Locate the cell with the specified text and output its [X, Y] center coordinate. 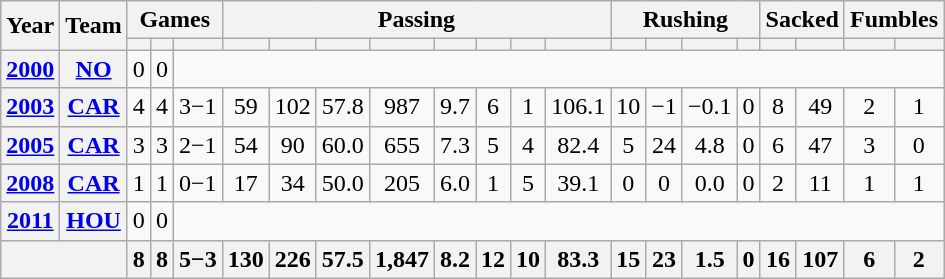
Team [94, 26]
5−3 [198, 259]
60.0 [342, 145]
39.1 [578, 183]
Sacked [802, 20]
2003 [30, 107]
0.0 [710, 183]
59 [246, 107]
4.8 [710, 145]
11 [820, 183]
Games [174, 20]
NO [94, 69]
106.1 [578, 107]
3−1 [198, 107]
6.0 [454, 183]
HOU [94, 221]
34 [292, 183]
15 [628, 259]
130 [246, 259]
987 [402, 107]
16 [778, 259]
83.3 [578, 259]
24 [664, 145]
54 [246, 145]
90 [292, 145]
9.7 [454, 107]
49 [820, 107]
82.4 [578, 145]
2−1 [198, 145]
17 [246, 183]
12 [494, 259]
2008 [30, 183]
2000 [30, 69]
2005 [30, 145]
655 [402, 145]
50.0 [342, 183]
107 [820, 259]
205 [402, 183]
57.5 [342, 259]
47 [820, 145]
57.8 [342, 107]
−0.1 [710, 107]
8.2 [454, 259]
Fumbles [894, 20]
Passing [416, 20]
1.5 [710, 259]
0−1 [198, 183]
1,847 [402, 259]
7.3 [454, 145]
Year [30, 26]
2011 [30, 221]
−1 [664, 107]
Rushing [686, 20]
102 [292, 107]
226 [292, 259]
23 [664, 259]
